Extract the [x, y] coordinate from the center of the cell holding the provided text.  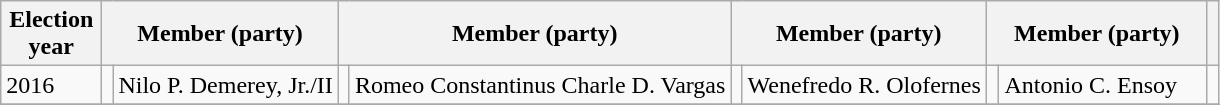
Wenefredo R. Olofernes [864, 85]
Antonio C. Ensoy [1104, 85]
Romeo Constantinus Charle D. Vargas [540, 85]
2016 [52, 85]
Nilo P. Demerey, Jr./II [226, 85]
Electionyear [52, 34]
